From the cell containing the given text, extract its center point as (X, Y) coordinate. 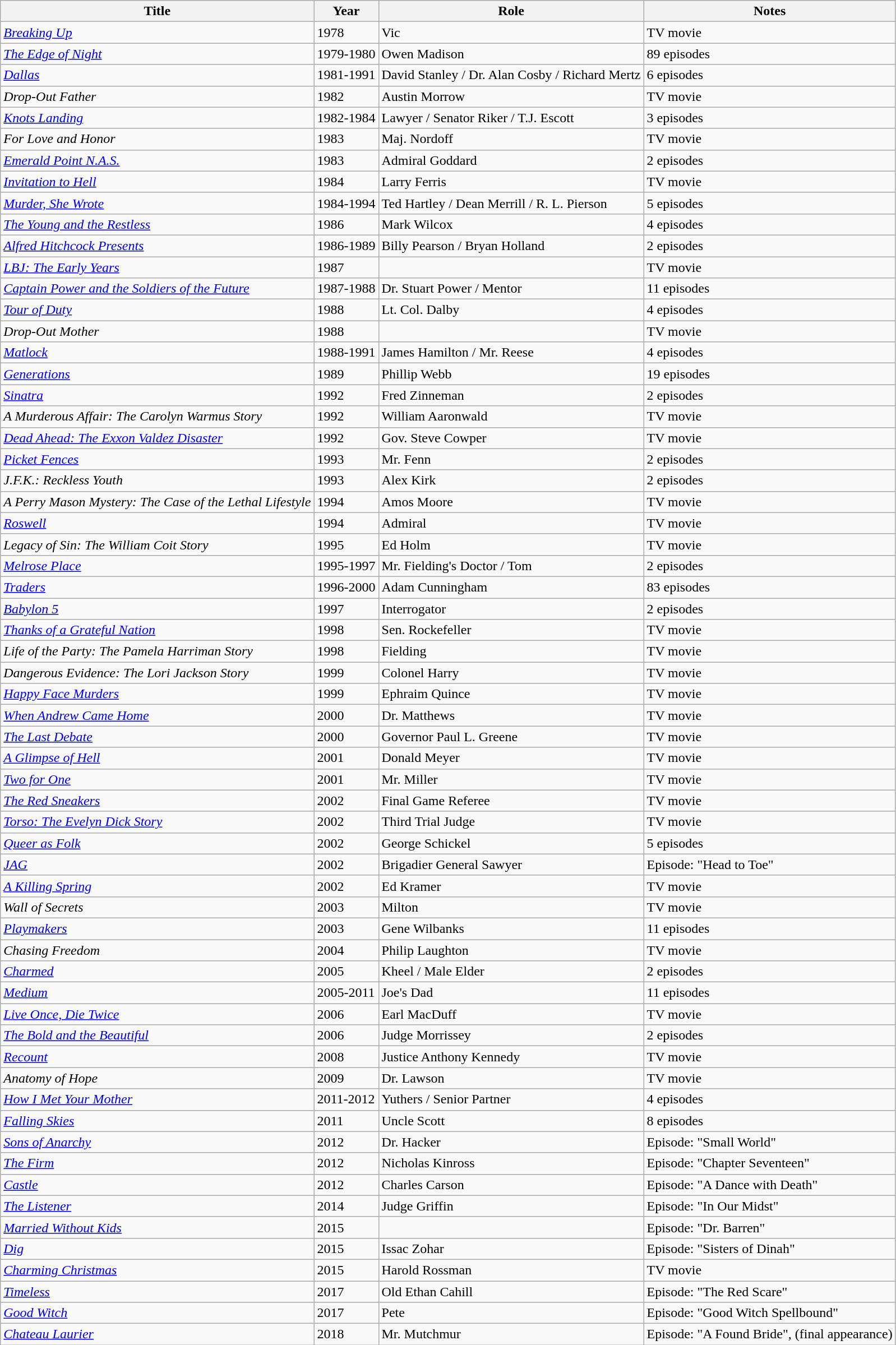
Episode: "Dr. Barren" (769, 1227)
Sinatra (157, 395)
1986 (347, 224)
89 episodes (769, 54)
Larry Ferris (511, 182)
Dr. Matthews (511, 715)
Traders (157, 587)
2011-2012 (347, 1099)
Episode: "A Found Bride", (final appearance) (769, 1334)
1984-1994 (347, 203)
Melrose Place (157, 566)
Falling Skies (157, 1121)
Maj. Nordoff (511, 139)
LBJ: The Early Years (157, 267)
George Schickel (511, 843)
83 episodes (769, 587)
Governor Paul L. Greene (511, 737)
1981-1991 (347, 75)
Dr. Hacker (511, 1142)
Knots Landing (157, 118)
Lt. Col. Dalby (511, 310)
2004 (347, 950)
Medium (157, 993)
Alex Kirk (511, 480)
1987 (347, 267)
Year (347, 11)
Old Ethan Cahill (511, 1291)
Admiral Goddard (511, 160)
Donald Meyer (511, 758)
Dr. Lawson (511, 1078)
Mr. Mutchmur (511, 1334)
Colonel Harry (511, 673)
A Murderous Affair: The Carolyn Warmus Story (157, 417)
Amos Moore (511, 502)
Timeless (157, 1291)
Notes (769, 11)
Philip Laughton (511, 950)
Legacy of Sin: The William Coit Story (157, 544)
Final Game Referee (511, 801)
Dig (157, 1249)
When Andrew Came Home (157, 715)
3 episodes (769, 118)
2009 (347, 1078)
Emerald Point N.A.S. (157, 160)
The Bold and the Beautiful (157, 1036)
Episode: "The Red Scare" (769, 1291)
1982 (347, 96)
Milton (511, 907)
1982-1984 (347, 118)
1989 (347, 374)
8 episodes (769, 1121)
Brigadier General Sawyer (511, 865)
Breaking Up (157, 33)
1988-1991 (347, 353)
2011 (347, 1121)
Charming Christmas (157, 1270)
Wall of Secrets (157, 907)
Dangerous Evidence: The Lori Jackson Story (157, 673)
A Glimpse of Hell (157, 758)
Joe's Dad (511, 993)
James Hamilton / Mr. Reese (511, 353)
6 episodes (769, 75)
1984 (347, 182)
Murder, She Wrote (157, 203)
Episode: "In Our Midst" (769, 1206)
Judge Griffin (511, 1206)
Owen Madison (511, 54)
Chasing Freedom (157, 950)
Captain Power and the Soldiers of the Future (157, 289)
Judge Morrissey (511, 1036)
Episode: "A Dance with Death" (769, 1185)
Role (511, 11)
Mr. Fielding's Doctor / Tom (511, 566)
Billy Pearson / Bryan Holland (511, 246)
Married Without Kids (157, 1227)
Interrogator (511, 608)
Mark Wilcox (511, 224)
Nicholas Kinross (511, 1163)
A Perry Mason Mystery: The Case of the Lethal Lifestyle (157, 502)
Yuthers / Senior Partner (511, 1099)
2018 (347, 1334)
Torso: The Evelyn Dick Story (157, 822)
Episode: "Head to Toe" (769, 865)
Gene Wilbanks (511, 928)
Episode: "Small World" (769, 1142)
The Young and the Restless (157, 224)
JAG (157, 865)
19 episodes (769, 374)
William Aaronwald (511, 417)
The Firm (157, 1163)
Drop-Out Father (157, 96)
Babylon 5 (157, 608)
J.F.K.: Reckless Youth (157, 480)
Episode: "Good Witch Spellbound" (769, 1313)
The Edge of Night (157, 54)
How I Met Your Mother (157, 1099)
Roswell (157, 523)
1978 (347, 33)
1986-1989 (347, 246)
Castle (157, 1185)
Phillip Webb (511, 374)
2014 (347, 1206)
Life of the Party: The Pamela Harriman Story (157, 651)
Ed Kramer (511, 886)
Issac Zohar (511, 1249)
Happy Face Murders (157, 694)
Mr. Miller (511, 779)
Two for One (157, 779)
Vic (511, 33)
Dallas (157, 75)
Recount (157, 1057)
Matlock (157, 353)
Fred Zinneman (511, 395)
1995 (347, 544)
Dead Ahead: The Exxon Valdez Disaster (157, 438)
Tour of Duty (157, 310)
Ephraim Quince (511, 694)
Charmed (157, 972)
Admiral (511, 523)
Ted Hartley / Dean Merrill / R. L. Pierson (511, 203)
Ed Holm (511, 544)
For Love and Honor (157, 139)
Kheel / Male Elder (511, 972)
The Red Sneakers (157, 801)
Lawyer / Senator Riker / T.J. Escott (511, 118)
Gov. Steve Cowper (511, 438)
Good Witch (157, 1313)
Sen. Rockefeller (511, 630)
David Stanley / Dr. Alan Cosby / Richard Mertz (511, 75)
Queer as Folk (157, 843)
Fielding (511, 651)
Dr. Stuart Power / Mentor (511, 289)
Anatomy of Hope (157, 1078)
2008 (347, 1057)
The Last Debate (157, 737)
1979-1980 (347, 54)
Invitation to Hell (157, 182)
Alfred Hitchcock Presents (157, 246)
Mr. Fenn (511, 459)
1987-1988 (347, 289)
Justice Anthony Kennedy (511, 1057)
2005-2011 (347, 993)
Adam Cunningham (511, 587)
Picket Fences (157, 459)
Chateau Laurier (157, 1334)
Harold Rossman (511, 1270)
Live Once, Die Twice (157, 1014)
Austin Morrow (511, 96)
1997 (347, 608)
Playmakers (157, 928)
Thanks of a Grateful Nation (157, 630)
Uncle Scott (511, 1121)
Pete (511, 1313)
Drop-Out Mother (157, 331)
Title (157, 11)
1996-2000 (347, 587)
Charles Carson (511, 1185)
Sons of Anarchy (157, 1142)
Earl MacDuff (511, 1014)
Generations (157, 374)
Episode: "Chapter Seventeen" (769, 1163)
2005 (347, 972)
1995-1997 (347, 566)
Third Trial Judge (511, 822)
A Killing Spring (157, 886)
The Listener (157, 1206)
Episode: "Sisters of Dinah" (769, 1249)
